Scan for the cell matching the given text and deliver its [x, y] coordinate at center. 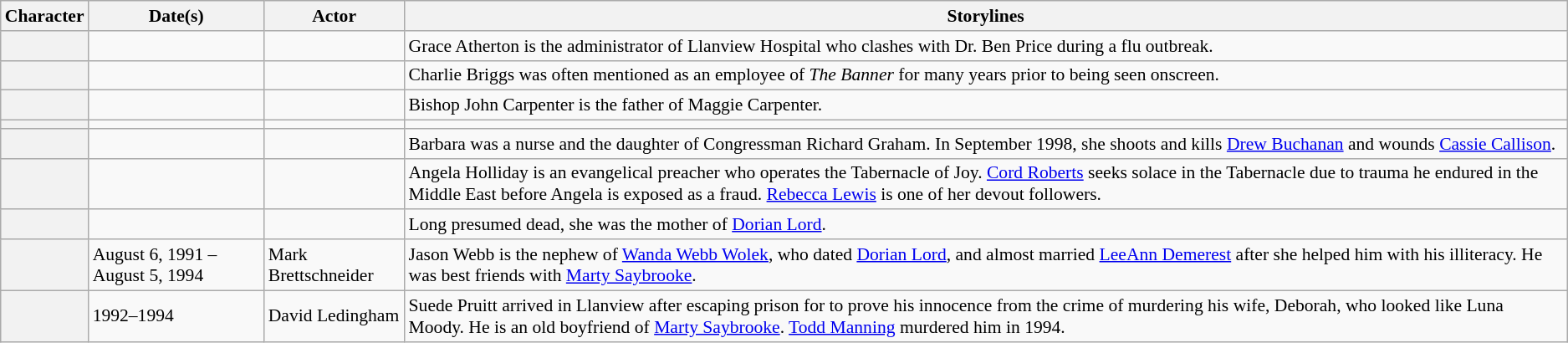
Actor [335, 16]
Mark Brettschneider [335, 264]
Date(s) [176, 16]
Barbara was a nurse and the daughter of Congressman Richard Graham. In September 1998, she shoots and kills Drew Buchanan and wounds Cassie Callison. [986, 144]
August 6, 1991 – August 5, 1994 [176, 264]
Long presumed dead, she was the mother of Dorian Lord. [986, 225]
Character [45, 16]
Bishop John Carpenter is the father of Maggie Carpenter. [986, 105]
Charlie Briggs was often mentioned as an employee of The Banner for many years prior to being seen onscreen. [986, 75]
1992–1994 [176, 316]
David Ledingham [335, 316]
Storylines [986, 16]
Grace Atherton is the administrator of Llanview Hospital who clashes with Dr. Ben Price during a flu outbreak. [986, 46]
